Search for the cell housing the specified text and yield its [X, Y] center coordinate. 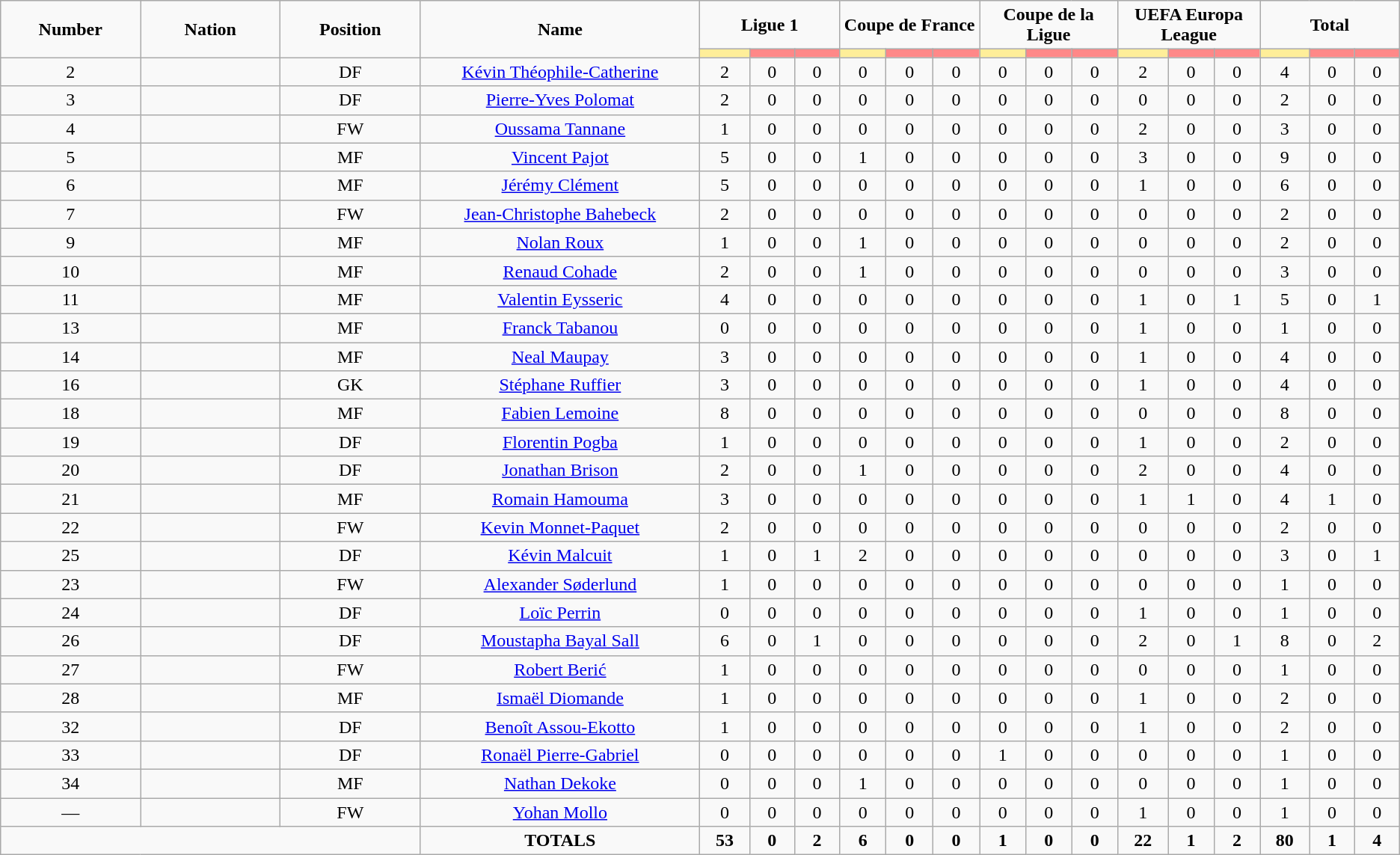
13 [70, 328]
Jérémy Clément [560, 186]
Ismaël Diomande [560, 698]
Neal Maupay [560, 357]
Franck Tabanou [560, 328]
Kévin Théophile-Catherine [560, 72]
23 [70, 584]
TOTALS [560, 841]
Ligue 1 [770, 25]
20 [70, 471]
Position [350, 29]
53 [725, 841]
Yohan Mollo [560, 812]
33 [70, 755]
Coupe de France [909, 25]
Benoît Assou-Ekotto [560, 726]
Pierre-Yves Polomat [560, 100]
Coupe de la Ligue [1049, 25]
Kevin Monnet-Paquet [560, 527]
Renaud Cohade [560, 271]
— [70, 812]
Loïc Perrin [560, 613]
28 [70, 698]
Nathan Dekoke [560, 783]
19 [70, 442]
Nolan Roux [560, 242]
Nation [211, 29]
26 [70, 641]
Total [1330, 25]
80 [1285, 841]
14 [70, 357]
Stéphane Ruffier [560, 385]
34 [70, 783]
25 [70, 556]
18 [70, 414]
32 [70, 726]
Number [70, 29]
UEFA Europa League [1189, 25]
Jean-Christophe Bahebeck [560, 214]
Name [560, 29]
10 [70, 271]
7 [70, 214]
Moustapha Bayal Sall [560, 641]
GK [350, 385]
Ronaël Pierre-Gabriel [560, 755]
Jonathan Brison [560, 471]
Fabien Lemoine [560, 414]
Romain Hamouma [560, 499]
11 [70, 299]
Florentin Pogba [560, 442]
Kévin Malcuit [560, 556]
21 [70, 499]
Vincent Pajot [560, 157]
Alexander Søderlund [560, 584]
27 [70, 669]
24 [70, 613]
Valentin Eysseric [560, 299]
Oussama Tannane [560, 129]
16 [70, 385]
Robert Berić [560, 669]
